Return [X, Y] of the center of cell containing provided text 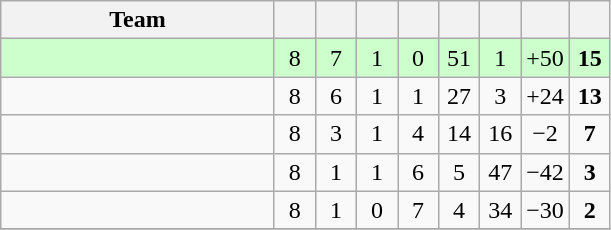
2 [590, 210]
27 [460, 96]
47 [500, 172]
+24 [546, 96]
14 [460, 134]
−42 [546, 172]
15 [590, 58]
13 [590, 96]
34 [500, 210]
−30 [546, 210]
16 [500, 134]
5 [460, 172]
Team [138, 20]
51 [460, 58]
+50 [546, 58]
−2 [546, 134]
